From the cell containing the given text, extract its center point as (x, y) coordinate. 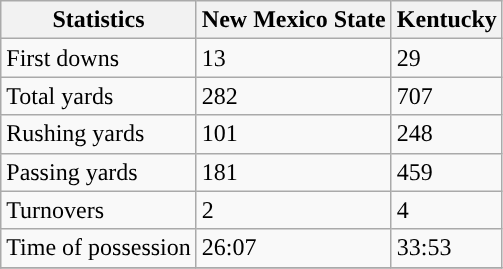
181 (294, 172)
New Mexico State (294, 20)
Total yards (99, 96)
Kentucky (446, 20)
Time of possession (99, 248)
101 (294, 134)
Statistics (99, 20)
282 (294, 96)
13 (294, 58)
Rushing yards (99, 134)
Passing yards (99, 172)
First downs (99, 58)
26:07 (294, 248)
Turnovers (99, 210)
248 (446, 134)
29 (446, 58)
707 (446, 96)
2 (294, 210)
33:53 (446, 248)
4 (446, 210)
459 (446, 172)
